Determine the [x, y] coordinate at the center of the cell enclosing the given text.  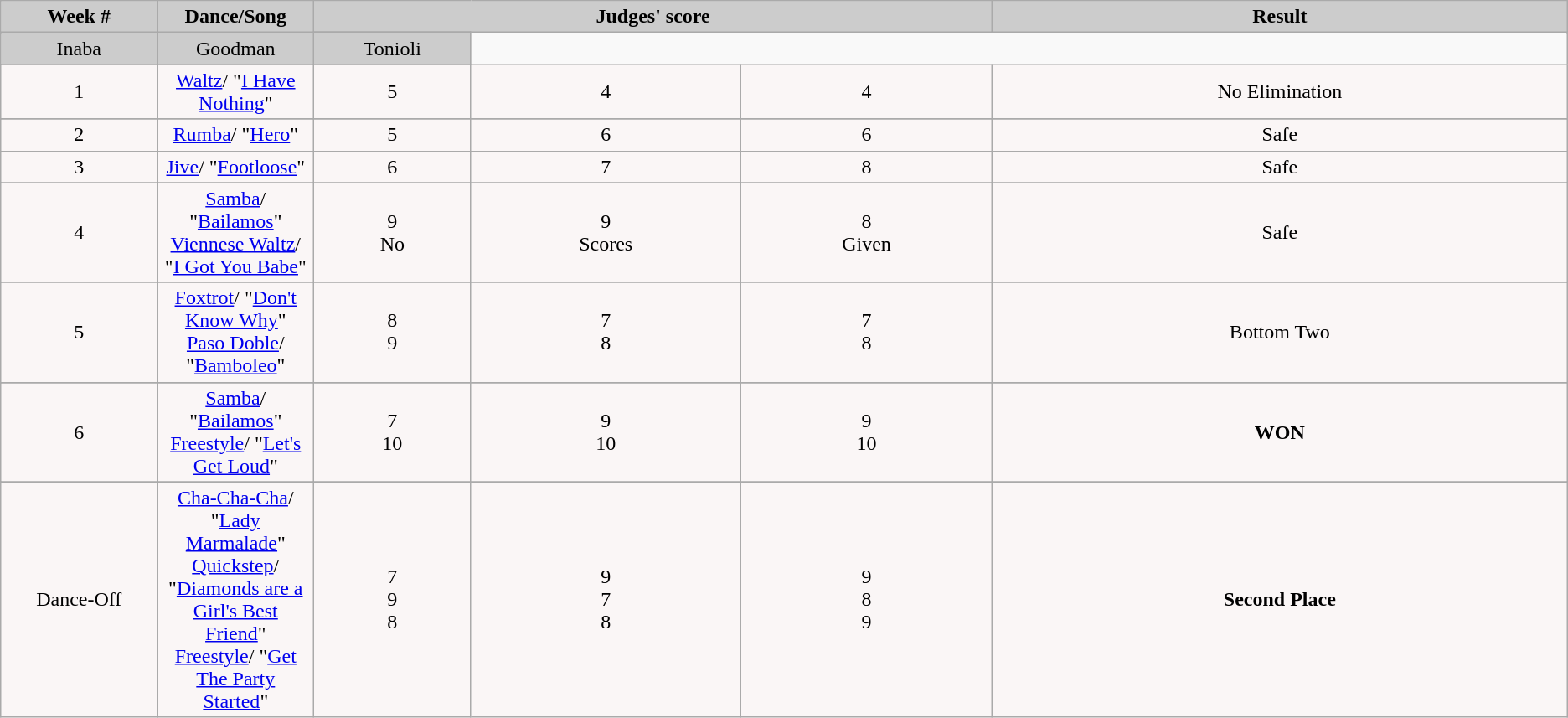
798 [392, 600]
Dance/Song [236, 17]
Judges' score [653, 17]
2 [79, 135]
989 [867, 600]
Dance-Off [79, 600]
Tonioli [392, 49]
Cha-Cha-Cha/ "Lady Marmalade"Quickstep/ "Diamonds are a Girl's Best Friend"Freestyle/ "Get The Party Started" [236, 600]
Goodman [236, 49]
No Elimination [1280, 92]
Jive/ "Footloose" [236, 167]
Second Place [1280, 600]
7 [606, 167]
Waltz/ "I Have Nothing" [236, 92]
WON [1280, 432]
Inaba [79, 49]
Rumba/ "Hero" [236, 135]
Samba/ "Bailamos"Freestyle/ "Let's Get Loud" [236, 432]
Week # [79, 17]
Result [1280, 17]
Samba/ "Bailamos"Viennese Waltz/ "I Got You Babe" [236, 233]
710 [392, 432]
8 [867, 167]
Foxtrot/ "Don't Know Why"Paso Doble/ "Bamboleo" [236, 332]
1 [79, 92]
8Given [867, 233]
Bottom Two [1280, 332]
3 [79, 167]
9No [392, 233]
978 [606, 600]
89 [392, 332]
9Scores [606, 233]
